Provide the (X, Y) coordinate of the cell's center where the given text is located.  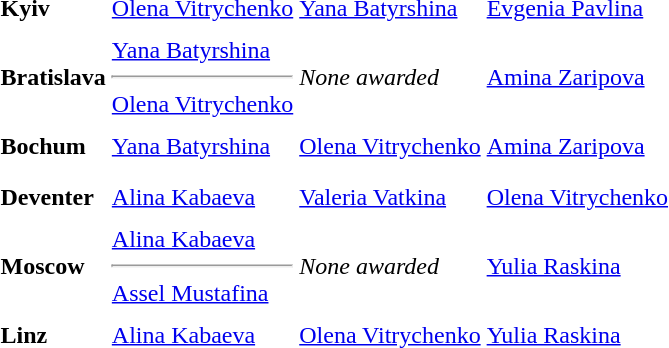
Yulia Raskina (577, 266)
Valeria Vatkina (390, 197)
Yana Batyrshina Olena Vitrychenko (202, 77)
Alina Kabaeva Assel Mustafina (202, 266)
Alina Kabaeva (202, 197)
Yana Batyrshina (202, 146)
